Scan for the cell matching the given text and deliver its [x, y] coordinate at center. 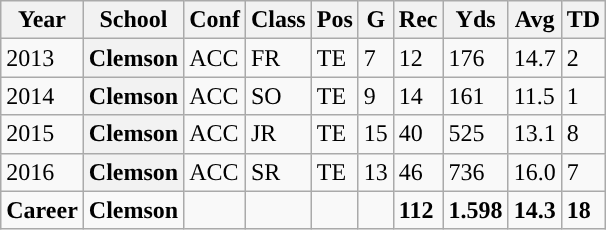
SO [278, 96]
2 [583, 58]
8 [583, 134]
13.1 [534, 134]
JR [278, 134]
Rec [418, 20]
11.5 [534, 96]
G [376, 20]
112 [418, 210]
FR [278, 58]
40 [418, 134]
School [133, 20]
14.7 [534, 58]
176 [476, 58]
Career [42, 210]
Class [278, 20]
9 [376, 96]
161 [476, 96]
15 [376, 134]
Avg [534, 20]
16.0 [534, 172]
46 [418, 172]
18 [583, 210]
2015 [42, 134]
Conf [215, 20]
1.598 [476, 210]
1 [583, 96]
2016 [42, 172]
2014 [42, 96]
12 [418, 58]
SR [278, 172]
TD [583, 20]
525 [476, 134]
14.3 [534, 210]
14 [418, 96]
736 [476, 172]
Pos [334, 20]
Year [42, 20]
2013 [42, 58]
13 [376, 172]
Yds [476, 20]
